Pinpoint the cell where the given text exists, returning its [x, y] midpoint coordinate. 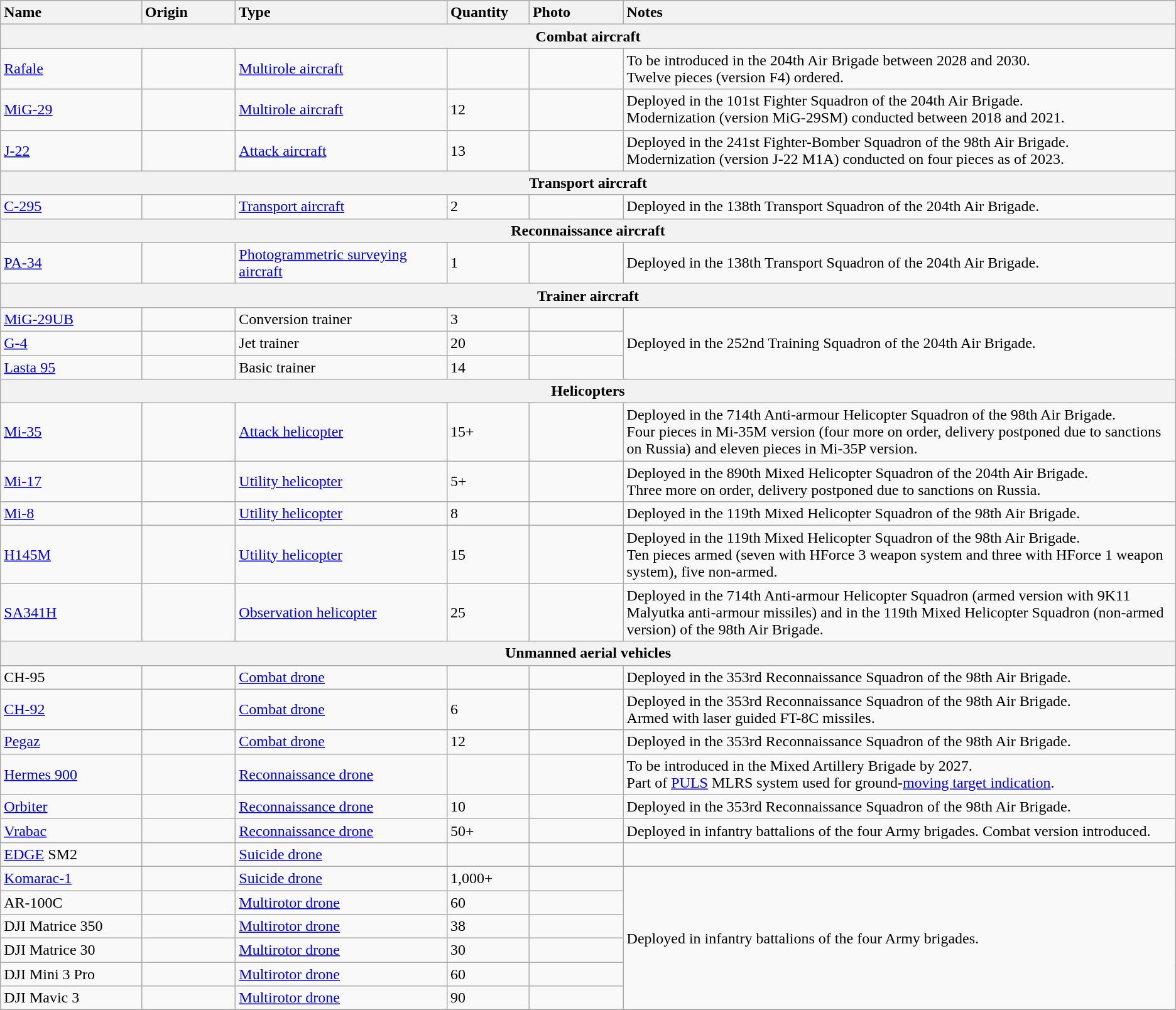
Komarac-1 [71, 878]
EDGE SM2 [71, 854]
DJI Mini 3 Pro [71, 974]
MiG-29 [71, 109]
Mi-35 [71, 432]
Notes [900, 13]
1,000+ [487, 878]
Deployed in infantry battalions of the four Army brigades. Combat version introduced. [900, 830]
30 [487, 950]
Origin [188, 13]
13 [487, 151]
Deployed in the 241st Fighter-Bomber Squadron of the 98th Air Brigade.Modernization (version J-22 M1A) conducted on four pieces as of 2023. [900, 151]
Deployed in the 353rd Reconnaissance Squadron of the 98th Air Brigade.Armed with laser guided FT-8C missiles. [900, 710]
Basic trainer [342, 367]
Attack aircraft [342, 151]
H145M [71, 555]
Helicopters [588, 391]
Lasta 95 [71, 367]
25 [487, 612]
2 [487, 207]
3 [487, 319]
SA341H [71, 612]
6 [487, 710]
Name [71, 13]
J-22 [71, 151]
14 [487, 367]
90 [487, 998]
Orbiter [71, 806]
5+ [487, 481]
Unmanned aerial vehicles [588, 653]
DJI Mavic 3 [71, 998]
Attack helicopter [342, 432]
Mi-8 [71, 514]
Trainer aircraft [588, 295]
To be introduced in the Mixed Artillery Brigade by 2027.Part of PULS MLRS system used for ground-moving target indication. [900, 774]
15 [487, 555]
MiG-29UB [71, 319]
Quantity [487, 13]
Jet trainer [342, 343]
Photo [576, 13]
50+ [487, 830]
Observation helicopter [342, 612]
Deployed in the 252nd Training Squadron of the 204th Air Brigade. [900, 343]
Deployed in infantry battalions of the four Army brigades. [900, 938]
1 [487, 263]
Combat aircraft [588, 36]
AR-100C [71, 903]
Pegaz [71, 742]
Hermes 900 [71, 774]
Mi-17 [71, 481]
Photogrammetric surveying aircraft [342, 263]
38 [487, 926]
10 [487, 806]
Deployed in the 101st Fighter Squadron of the 204th Air Brigade.Modernization (version MiG-29SM) conducted between 2018 and 2021. [900, 109]
C-295 [71, 207]
DJI Matrice 30 [71, 950]
Deployed in the 890th Mixed Helicopter Squadron of the 204th Air Brigade.Three more on order, delivery postponed due to sanctions on Russia. [900, 481]
DJI Matrice 350 [71, 926]
Type [342, 13]
Conversion trainer [342, 319]
Deployed in the 119th Mixed Helicopter Squadron of the 98th Air Brigade. [900, 514]
To be introduced in the 204th Air Brigade between 2028 and 2030.Twelve pieces (version F4) ordered. [900, 69]
20 [487, 343]
Rafale [71, 69]
PA-34 [71, 263]
8 [487, 514]
CH-92 [71, 710]
CH-95 [71, 677]
Reconnaissance aircraft [588, 231]
G-4 [71, 343]
Vrabac [71, 830]
15+ [487, 432]
